Find where the given text appears and provide that cell's center as [X, Y] coordinate. 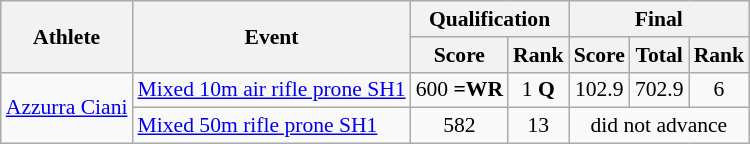
Mixed 10m air rifle prone SH1 [272, 90]
Qualification [490, 19]
6 [720, 90]
600 =WR [460, 90]
Mixed 50m rifle prone SH1 [272, 126]
582 [460, 126]
Azzurra Ciani [67, 108]
1 Q [538, 90]
702.9 [660, 90]
Event [272, 36]
102.9 [600, 90]
Final [660, 19]
Total [660, 55]
Athlete [67, 36]
13 [538, 126]
did not advance [660, 126]
